Detect which cell encompasses the target text, then output its [x, y] center coordinate. 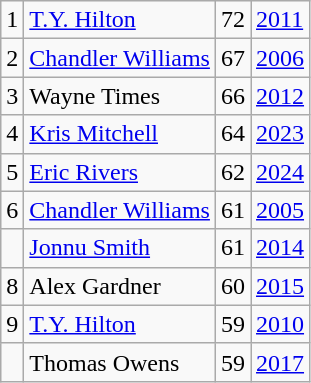
2017 [280, 362]
62 [232, 172]
2014 [280, 248]
6 [12, 210]
1 [12, 20]
67 [232, 58]
Kris Mitchell [120, 134]
Thomas Owens [120, 362]
3 [12, 96]
Jonnu Smith [120, 248]
Wayne Times [120, 96]
2011 [280, 20]
2005 [280, 210]
2024 [280, 172]
4 [12, 134]
2012 [280, 96]
Eric Rivers [120, 172]
Alex Gardner [120, 286]
2006 [280, 58]
5 [12, 172]
2010 [280, 324]
9 [12, 324]
60 [232, 286]
2015 [280, 286]
64 [232, 134]
66 [232, 96]
2 [12, 58]
2023 [280, 134]
8 [12, 286]
72 [232, 20]
